Detect which cell encompasses the target text, then output its (X, Y) center coordinate. 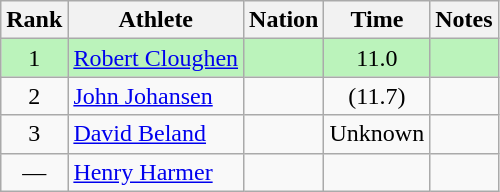
Athlete (156, 20)
Rank (34, 20)
David Beland (156, 134)
(11.7) (377, 96)
Nation (284, 20)
Time (377, 20)
— (34, 172)
3 (34, 134)
Henry Harmer (156, 172)
Notes (464, 20)
11.0 (377, 58)
Robert Cloughen (156, 58)
2 (34, 96)
Unknown (377, 134)
1 (34, 58)
John Johansen (156, 96)
